Provide the (x, y) coordinate of the cell's center where the given text is located.  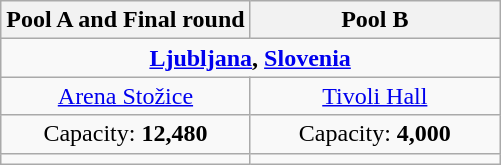
Arena Stožice (126, 96)
Capacity: 12,480 (126, 134)
Pool A and Final round (126, 20)
Pool B (374, 20)
Tivoli Hall (374, 96)
Capacity: 4,000 (374, 134)
Ljubljana, Slovenia (250, 58)
